Output the (X, Y) coordinate of the center of the cell containing the given text.  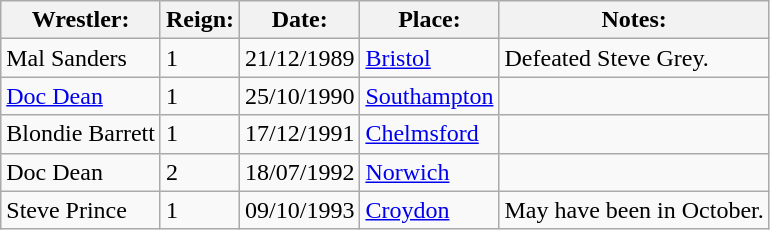
Defeated Steve Grey. (634, 58)
Mal Sanders (81, 58)
2 (200, 172)
Date: (300, 20)
17/12/1991 (300, 134)
Blondie Barrett (81, 134)
09/10/1993 (300, 210)
25/10/1990 (300, 96)
21/12/1989 (300, 58)
May have been in October. (634, 210)
Chelmsford (430, 134)
Bristol (430, 58)
18/07/1992 (300, 172)
Place: (430, 20)
Wrestler: (81, 20)
Reign: (200, 20)
Notes: (634, 20)
Croydon (430, 210)
Steve Prince (81, 210)
Norwich (430, 172)
Southampton (430, 96)
